Identify which cell holds the provided text, then report its [X, Y] central coordinate. 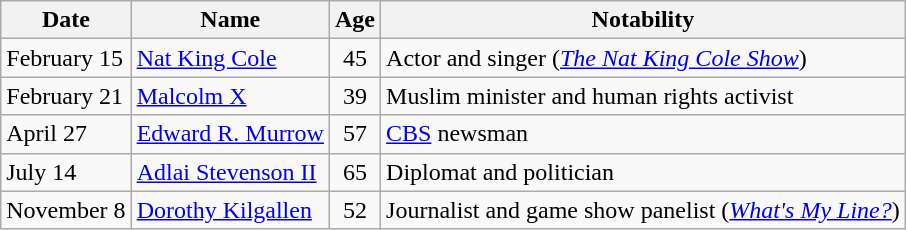
Name [230, 20]
Muslim minister and human rights activist [644, 96]
CBS newsman [644, 134]
Actor and singer (The Nat King Cole Show) [644, 58]
July 14 [66, 172]
Date [66, 20]
Adlai Stevenson II [230, 172]
Edward R. Murrow [230, 134]
65 [354, 172]
Diplomat and politician [644, 172]
Dorothy Kilgallen [230, 210]
April 27 [66, 134]
57 [354, 134]
November 8 [66, 210]
February 21 [66, 96]
February 15 [66, 58]
Malcolm X [230, 96]
Age [354, 20]
45 [354, 58]
39 [354, 96]
Nat King Cole [230, 58]
Journalist and game show panelist (What's My Line?) [644, 210]
52 [354, 210]
Notability [644, 20]
